Provide the [x, y] coordinate of the cell's center where the given text is located.  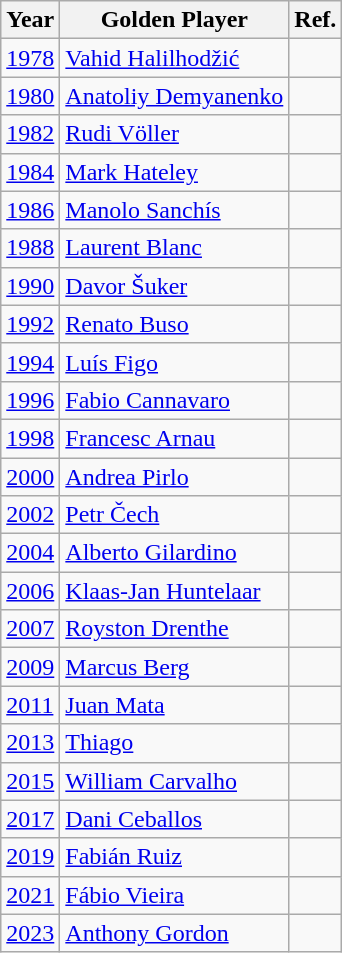
2023 [30, 933]
1994 [30, 362]
Thiago [174, 743]
Juan Mata [174, 705]
1988 [30, 248]
Laurent Blanc [174, 248]
William Carvalho [174, 781]
Vahid Halilhodžić [174, 58]
Rudi Völler [174, 134]
Year [30, 20]
Francesc Arnau [174, 438]
Davor Šuker [174, 286]
Fabio Cannavaro [174, 400]
Petr Čech [174, 515]
1982 [30, 134]
Renato Buso [174, 324]
2004 [30, 553]
Anatoliy Demyanenko [174, 96]
Anthony Gordon [174, 933]
1984 [30, 172]
1978 [30, 58]
2011 [30, 705]
1986 [30, 210]
Ref. [316, 20]
Dani Ceballos [174, 819]
Andrea Pirlo [174, 477]
1998 [30, 438]
2002 [30, 515]
2006 [30, 591]
2021 [30, 895]
Royston Drenthe [174, 629]
1980 [30, 96]
Klaas-Jan Huntelaar [174, 591]
Fabián Ruiz [174, 857]
1990 [30, 286]
Fábio Vieira [174, 895]
Mark Hateley [174, 172]
Luís Figo [174, 362]
Marcus Berg [174, 667]
2000 [30, 477]
2015 [30, 781]
Alberto Gilardino [174, 553]
1996 [30, 400]
2009 [30, 667]
2017 [30, 819]
2007 [30, 629]
1992 [30, 324]
Golden Player [174, 20]
2019 [30, 857]
2013 [30, 743]
Manolo Sanchís [174, 210]
